Extract the [X, Y] coordinate from the center of the cell holding the provided text.  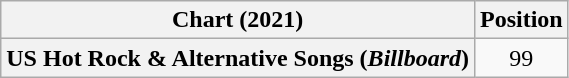
US Hot Rock & Alternative Songs (Billboard) [238, 58]
99 [521, 58]
Position [521, 20]
Chart (2021) [238, 20]
